Return the (X, Y) coordinate for the center point of the cell that contains the specified text.  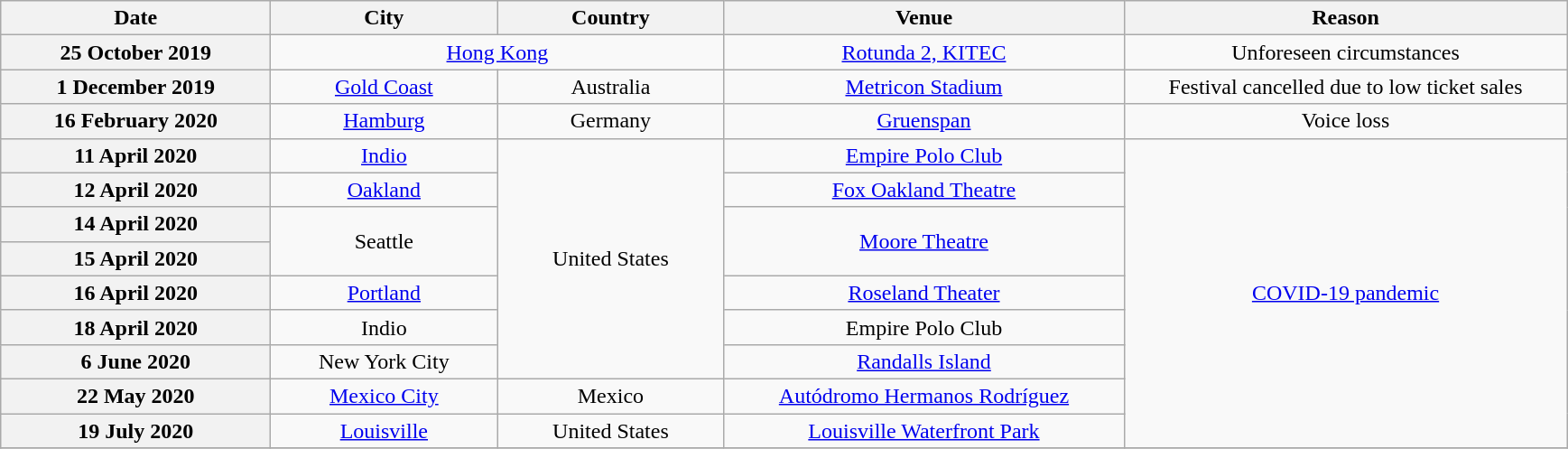
19 July 2020 (135, 431)
COVID-19 pandemic (1345, 293)
Country (610, 18)
6 June 2020 (135, 361)
11 April 2020 (135, 155)
18 April 2020 (135, 327)
22 May 2020 (135, 396)
Venue (924, 18)
14 April 2020 (135, 224)
25 October 2019 (135, 52)
Hamburg (385, 121)
16 February 2020 (135, 121)
12 April 2020 (135, 190)
Hong Kong (497, 52)
Randalls Island (924, 361)
Mexico (610, 396)
Louisville (385, 431)
15 April 2020 (135, 258)
New York City (385, 361)
1 December 2019 (135, 87)
Gruenspan (924, 121)
Australia (610, 87)
Roseland Theater (924, 293)
Gold Coast (385, 87)
Unforeseen circumstances (1345, 52)
Metricon Stadium (924, 87)
Oakland (385, 190)
City (385, 18)
Germany (610, 121)
16 April 2020 (135, 293)
Voice loss (1345, 121)
Mexico City (385, 396)
Fox Oakland Theatre (924, 190)
Date (135, 18)
Louisville Waterfront Park (924, 431)
Seattle (385, 241)
Moore Theatre (924, 241)
Rotunda 2, KITEC (924, 52)
Reason (1345, 18)
Autódromo Hermanos Rodríguez (924, 396)
Portland (385, 293)
Festival cancelled due to low ticket sales (1345, 87)
